Scan for the cell matching the given text and deliver its (x, y) coordinate at center. 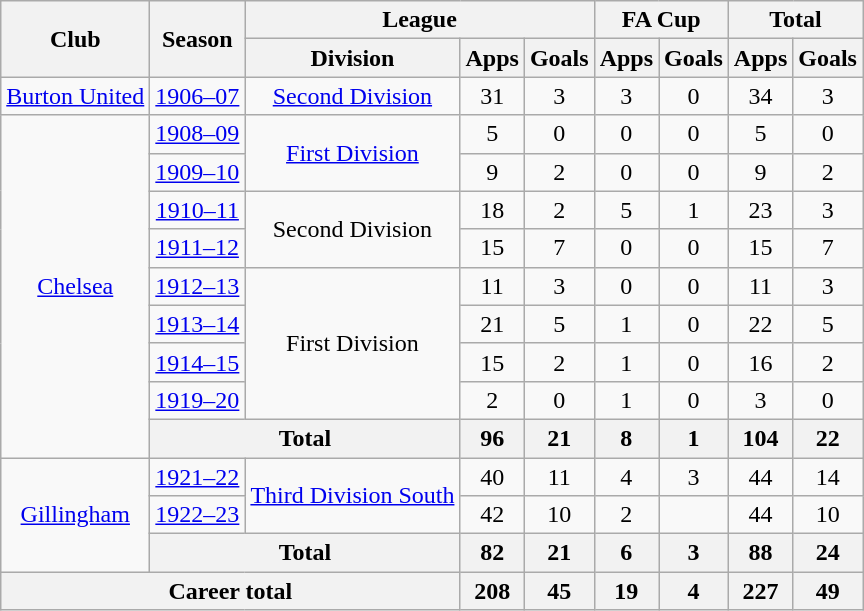
6 (626, 553)
19 (626, 591)
31 (492, 96)
1913–14 (198, 324)
96 (492, 438)
Third Division South (352, 496)
1912–13 (198, 286)
208 (492, 591)
Burton United (76, 96)
23 (760, 210)
Season (198, 39)
1910–11 (198, 210)
Chelsea (76, 286)
1906–07 (198, 96)
88 (760, 553)
1914–15 (198, 362)
1922–23 (198, 515)
FA Cup (661, 20)
82 (492, 553)
24 (828, 553)
1919–20 (198, 400)
45 (559, 591)
8 (626, 438)
Gillingham (76, 515)
14 (828, 477)
1908–09 (198, 134)
16 (760, 362)
18 (492, 210)
34 (760, 96)
1909–10 (198, 172)
40 (492, 477)
Division (352, 58)
1921–22 (198, 477)
104 (760, 438)
Career total (230, 591)
League (420, 20)
42 (492, 515)
Club (76, 39)
227 (760, 591)
49 (828, 591)
1911–12 (198, 248)
